Locate the cell with the specified text and output its [x, y] center coordinate. 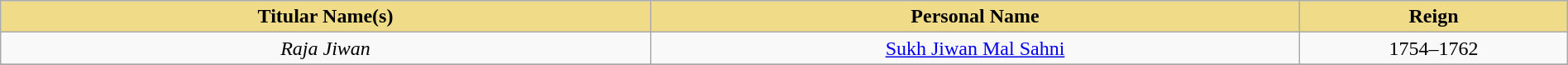
Titular Name(s) [326, 17]
1754–1762 [1434, 48]
Reign [1434, 17]
Personal Name [975, 17]
Sukh Jiwan Mal Sahni [975, 48]
Raja Jiwan [326, 48]
